Scan for the cell matching the given text and deliver its [X, Y] coordinate at center. 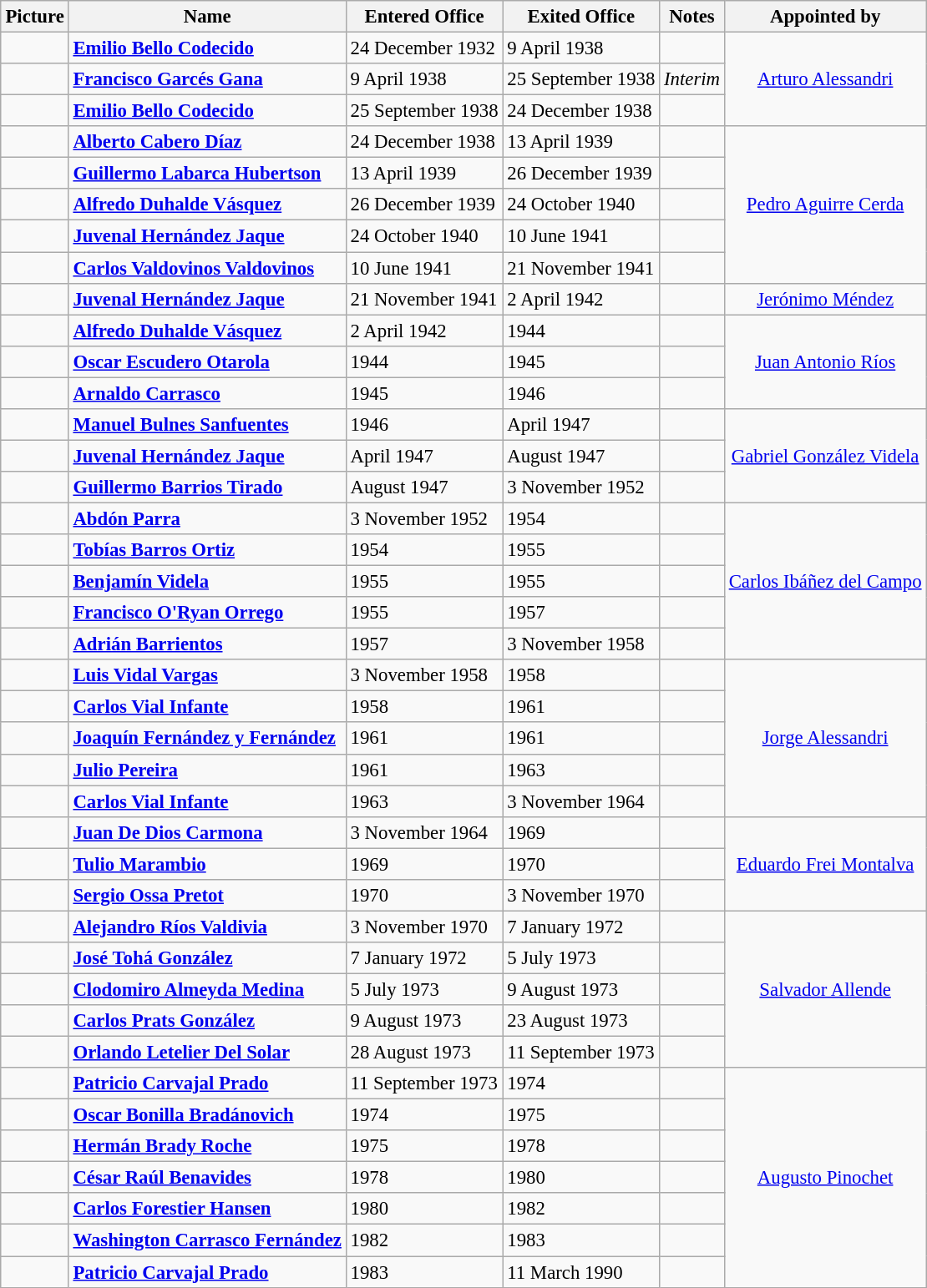
Name [207, 17]
Pedro Aguirre Cerda [825, 205]
Jorge Alessandri [825, 738]
23 August 1973 [581, 1021]
Guillermo Barrios Tirado [207, 487]
Julio Pereira [207, 770]
Benjamín Videla [207, 582]
José Tohá González [207, 958]
Tulio Marambio [207, 864]
Exited Office [581, 17]
Carlos Ibáñez del Campo [825, 581]
Augusto Pinochet [825, 1177]
Washington Carrasco Fernández [207, 1240]
Oscar Bonilla Bradánovich [207, 1115]
Sergio Ossa Pretot [207, 896]
Carlos Forestier Hansen [207, 1210]
Salvador Allende [825, 989]
Oscar Escudero Otarola [207, 361]
Appointed by [825, 17]
Notes [692, 17]
Hermán Brady Roche [207, 1146]
César Raúl Benavides [207, 1178]
Joaquín Fernández y Fernández [207, 739]
Eduardo Frei Montalva [825, 863]
Manuel Bulnes Sanfuentes [207, 425]
Alejandro Ríos Valdivia [207, 927]
Francisco Garcés Gana [207, 79]
Juan De Dios Carmona [207, 832]
Luis Vidal Vargas [207, 675]
11 March 1990 [581, 1272]
Picture [35, 17]
Tobías Barros Ortiz [207, 550]
Interim [692, 79]
Carlos Prats González [207, 1021]
Juan Antonio Ríos [825, 362]
Entered Office [424, 17]
Clodomiro Almeyda Medina [207, 989]
Guillermo Labarca Hubertson [207, 174]
Francisco O'Ryan Orrego [207, 613]
28 August 1973 [424, 1053]
Arturo Alessandri [825, 80]
Alberto Cabero Díaz [207, 142]
Adrián Barrientos [207, 644]
Arnaldo Carrasco [207, 393]
Abdón Parra [207, 518]
24 December 1932 [424, 48]
Orlando Letelier Del Solar [207, 1053]
Jerónimo Méndez [825, 299]
Gabriel González Videla [825, 456]
Carlos Valdovinos Valdovinos [207, 268]
